Search for the cell housing the specified text and yield its (X, Y) center coordinate. 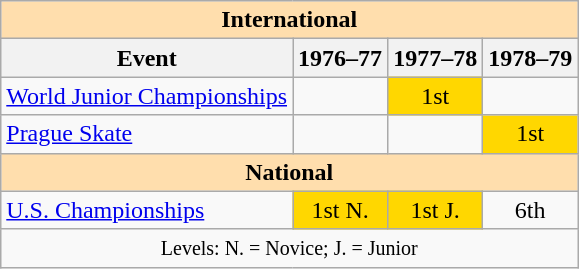
Event (147, 58)
World Junior Championships (147, 96)
National (290, 172)
1st J. (436, 210)
6th (530, 210)
U.S. Championships (147, 210)
1977–78 (436, 58)
1976–77 (340, 58)
International (290, 20)
Levels: N. = Novice; J. = Junior (290, 248)
1st N. (340, 210)
1978–79 (530, 58)
Prague Skate (147, 134)
